From the cell containing the given text, extract its center point as [X, Y] coordinate. 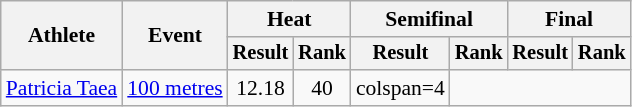
100 metres [174, 88]
Semifinal [430, 19]
12.18 [261, 88]
Final [568, 19]
Heat [290, 19]
Event [174, 36]
colspan=4 [400, 88]
40 [322, 88]
Athlete [62, 36]
Patricia Taea [62, 88]
